Identify which cell holds the provided text, then report its (X, Y) central coordinate. 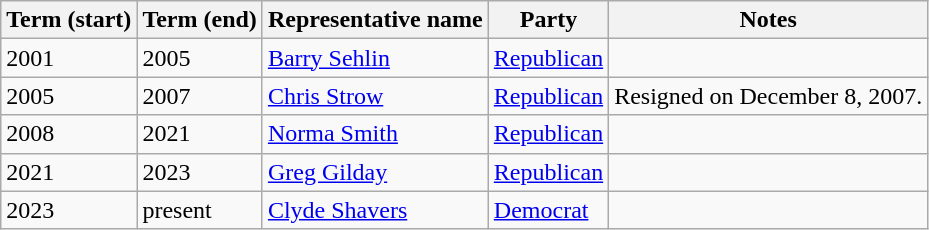
Term (start) (69, 20)
Greg Gilday (375, 172)
Notes (768, 20)
2008 (69, 134)
Party (548, 20)
Term (end) (200, 20)
Clyde Shavers (375, 210)
Norma Smith (375, 134)
Representative name (375, 20)
Barry Sehlin (375, 58)
Democrat (548, 210)
2001 (69, 58)
Resigned on December 8, 2007. (768, 96)
present (200, 210)
2007 (200, 96)
Chris Strow (375, 96)
